For the text-containing cell, return its midpoint in [x, y] coordinate format. 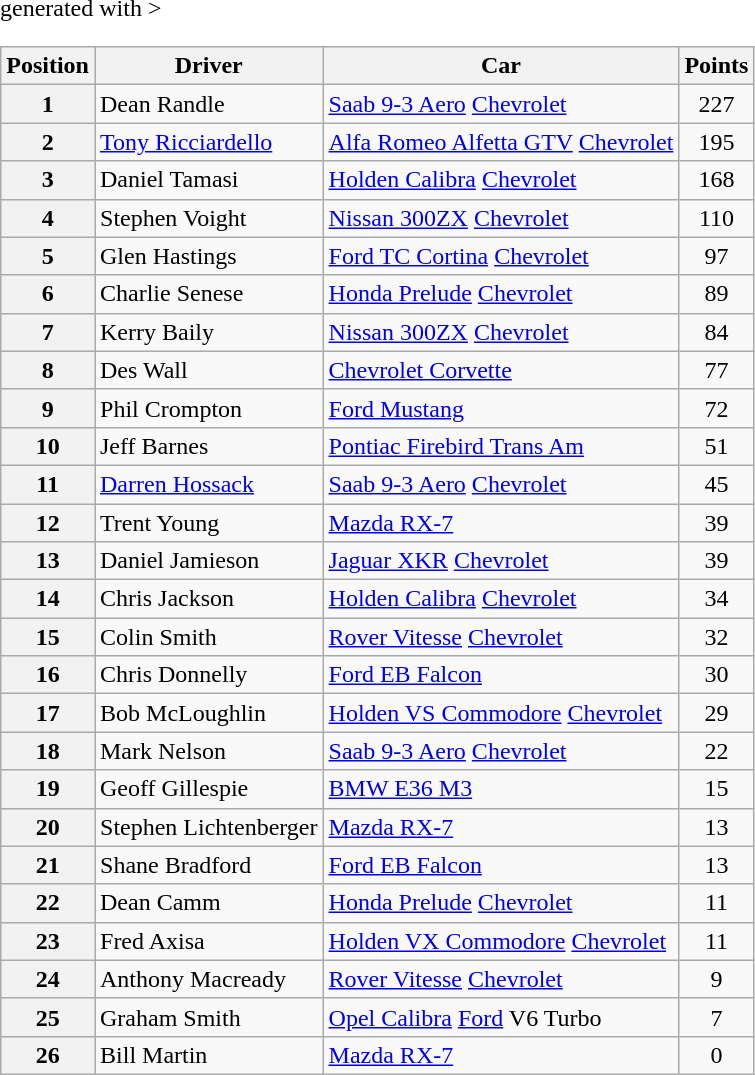
Graham Smith [208, 1017]
Anthony Macready [208, 979]
21 [48, 865]
110 [716, 218]
Pontiac Firebird Trans Am [501, 446]
Jaguar XKR Chevrolet [501, 561]
20 [48, 827]
Daniel Tamasi [208, 180]
23 [48, 941]
19 [48, 789]
45 [716, 484]
Chris Jackson [208, 599]
Charlie Senese [208, 294]
Holden VS Commodore Chevrolet [501, 713]
29 [716, 713]
Driver [208, 66]
Colin Smith [208, 637]
Kerry Baily [208, 332]
Bob McLoughlin [208, 713]
89 [716, 294]
Ford TC Cortina Chevrolet [501, 256]
Shane Bradford [208, 865]
4 [48, 218]
Fred Axisa [208, 941]
6 [48, 294]
30 [716, 675]
2 [48, 142]
Jeff Barnes [208, 446]
Bill Martin [208, 1055]
16 [48, 675]
18 [48, 751]
Geoff Gillespie [208, 789]
Dean Randle [208, 104]
3 [48, 180]
Mark Nelson [208, 751]
Position [48, 66]
Holden VX Commodore Chevrolet [501, 941]
72 [716, 408]
10 [48, 446]
Stephen Voight [208, 218]
32 [716, 637]
8 [48, 370]
168 [716, 180]
Des Wall [208, 370]
5 [48, 256]
Stephen Lichtenberger [208, 827]
Car [501, 66]
34 [716, 599]
Opel Calibra Ford V6 Turbo [501, 1017]
77 [716, 370]
0 [716, 1055]
Phil Crompton [208, 408]
51 [716, 446]
Trent Young [208, 523]
Tony Ricciardello [208, 142]
26 [48, 1055]
84 [716, 332]
25 [48, 1017]
Points [716, 66]
195 [716, 142]
24 [48, 979]
12 [48, 523]
Ford Mustang [501, 408]
Alfa Romeo Alfetta GTV Chevrolet [501, 142]
97 [716, 256]
227 [716, 104]
17 [48, 713]
1 [48, 104]
BMW E36 M3 [501, 789]
14 [48, 599]
Glen Hastings [208, 256]
Dean Camm [208, 903]
Daniel Jamieson [208, 561]
Darren Hossack [208, 484]
Chevrolet Corvette [501, 370]
Chris Donnelly [208, 675]
